Provide the (X, Y) coordinate of the cell's center where the given text is located.  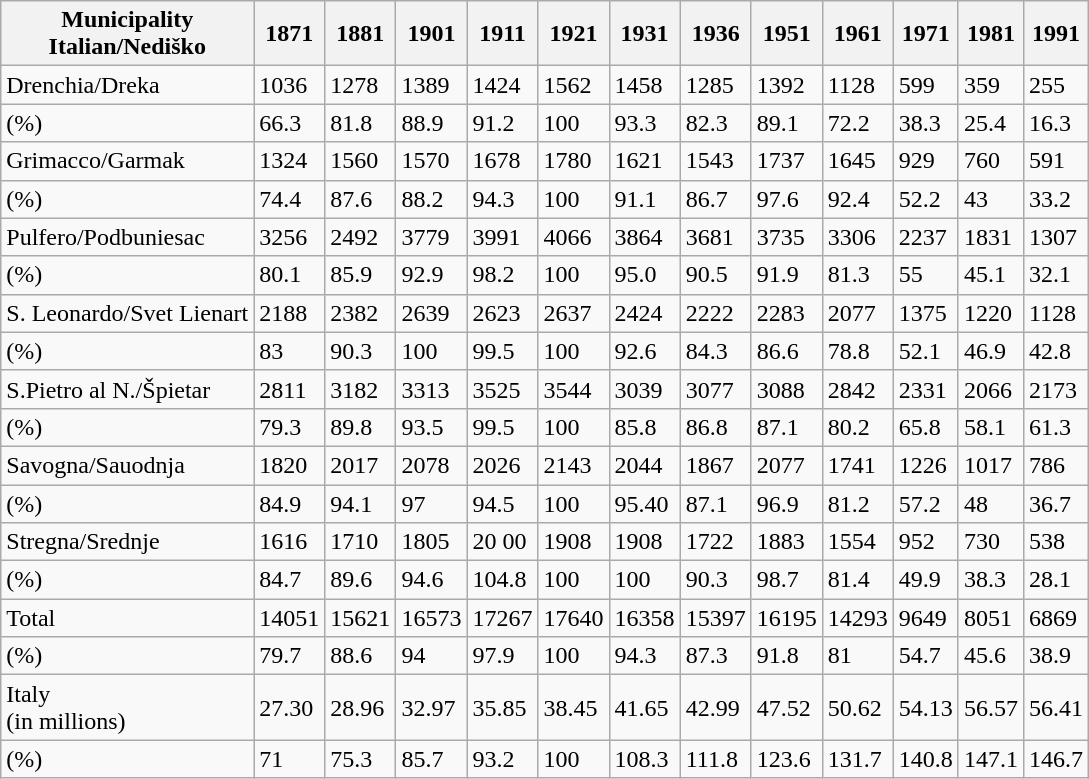
123.6 (786, 759)
2026 (502, 465)
1324 (290, 161)
88.6 (360, 656)
84.7 (290, 580)
86.8 (716, 427)
42.8 (1056, 351)
95.0 (644, 275)
81.4 (858, 580)
95.40 (644, 503)
2173 (1056, 389)
25.4 (990, 123)
57.2 (926, 503)
48 (990, 503)
730 (990, 542)
1307 (1056, 237)
2382 (360, 313)
84.3 (716, 351)
1901 (432, 34)
79.3 (290, 427)
Total (128, 618)
4066 (574, 237)
85.8 (644, 427)
1678 (502, 161)
96.9 (786, 503)
45.1 (990, 275)
1961 (858, 34)
2188 (290, 313)
760 (990, 161)
Grimacco/Garmak (128, 161)
2623 (502, 313)
359 (990, 85)
1226 (926, 465)
52.1 (926, 351)
1621 (644, 161)
87.6 (360, 199)
3779 (432, 237)
1285 (716, 85)
14293 (858, 618)
20 00 (502, 542)
1375 (926, 313)
91.2 (502, 123)
S.Pietro al N./Špietar (128, 389)
91.1 (644, 199)
89.8 (360, 427)
87.3 (716, 656)
97 (432, 503)
58.1 (990, 427)
2143 (574, 465)
2637 (574, 313)
97.9 (502, 656)
16195 (786, 618)
93.5 (432, 427)
46.9 (990, 351)
61.3 (1056, 427)
1543 (716, 161)
1424 (502, 85)
1392 (786, 85)
35.85 (502, 708)
Italy (in millions) (128, 708)
2842 (858, 389)
28.96 (360, 708)
929 (926, 161)
85.7 (432, 759)
89.6 (360, 580)
98.2 (502, 275)
3735 (786, 237)
1871 (290, 34)
74.4 (290, 199)
3077 (716, 389)
Pulfero/Podbuniesac (128, 237)
2017 (360, 465)
1220 (990, 313)
Drenchia/Dreka (128, 85)
94.1 (360, 503)
84.9 (290, 503)
91.8 (786, 656)
591 (1056, 161)
1722 (716, 542)
8051 (990, 618)
1971 (926, 34)
1921 (574, 34)
104.8 (502, 580)
83 (290, 351)
90.5 (716, 275)
80.2 (858, 427)
32.1 (1056, 275)
2331 (926, 389)
3864 (644, 237)
3681 (716, 237)
1278 (360, 85)
72.2 (858, 123)
16358 (644, 618)
17640 (574, 618)
1645 (858, 161)
56.41 (1056, 708)
98.7 (786, 580)
97.6 (786, 199)
91.9 (786, 275)
1616 (290, 542)
14051 (290, 618)
94.6 (432, 580)
27.30 (290, 708)
92.4 (858, 199)
1991 (1056, 34)
2222 (716, 313)
1820 (290, 465)
1737 (786, 161)
S. Leonardo/Svet Lienart (128, 313)
1036 (290, 85)
1883 (786, 542)
54.13 (926, 708)
1017 (990, 465)
3256 (290, 237)
81.8 (360, 123)
92.9 (432, 275)
1560 (360, 161)
88.9 (432, 123)
94.5 (502, 503)
82.3 (716, 123)
47.52 (786, 708)
88.2 (432, 199)
43 (990, 199)
81.3 (858, 275)
38.45 (574, 708)
786 (1056, 465)
952 (926, 542)
93.3 (644, 123)
3306 (858, 237)
1951 (786, 34)
33.2 (1056, 199)
1867 (716, 465)
140.8 (926, 759)
2283 (786, 313)
1805 (432, 542)
17267 (502, 618)
52.2 (926, 199)
86.6 (786, 351)
1710 (360, 542)
89.1 (786, 123)
1562 (574, 85)
2492 (360, 237)
16573 (432, 618)
49.9 (926, 580)
1911 (502, 34)
2237 (926, 237)
MunicipalityItalian/Nediško (128, 34)
79.7 (290, 656)
50.62 (858, 708)
538 (1056, 542)
2044 (644, 465)
45.6 (990, 656)
1881 (360, 34)
81.2 (858, 503)
86.7 (716, 199)
111.8 (716, 759)
92.6 (644, 351)
3039 (644, 389)
2424 (644, 313)
9649 (926, 618)
15621 (360, 618)
41.65 (644, 708)
32.97 (432, 708)
2811 (290, 389)
28.1 (1056, 580)
80.1 (290, 275)
55 (926, 275)
2639 (432, 313)
599 (926, 85)
65.8 (926, 427)
93.2 (502, 759)
1936 (716, 34)
147.1 (990, 759)
38.9 (1056, 656)
71 (290, 759)
1780 (574, 161)
1570 (432, 161)
66.3 (290, 123)
3182 (360, 389)
Stregna/Srednje (128, 542)
16.3 (1056, 123)
146.7 (1056, 759)
255 (1056, 85)
1931 (644, 34)
36.7 (1056, 503)
1458 (644, 85)
94 (432, 656)
108.3 (644, 759)
78.8 (858, 351)
3991 (502, 237)
54.7 (926, 656)
2066 (990, 389)
3088 (786, 389)
131.7 (858, 759)
15397 (716, 618)
Savogna/Sauodnja (128, 465)
1741 (858, 465)
1389 (432, 85)
75.3 (360, 759)
1981 (990, 34)
3525 (502, 389)
2078 (432, 465)
6869 (1056, 618)
3313 (432, 389)
1554 (858, 542)
85.9 (360, 275)
42.99 (716, 708)
81 (858, 656)
56.57 (990, 708)
3544 (574, 389)
1831 (990, 237)
